Provide the [X, Y] coordinate of the cell's center where the given text is located.  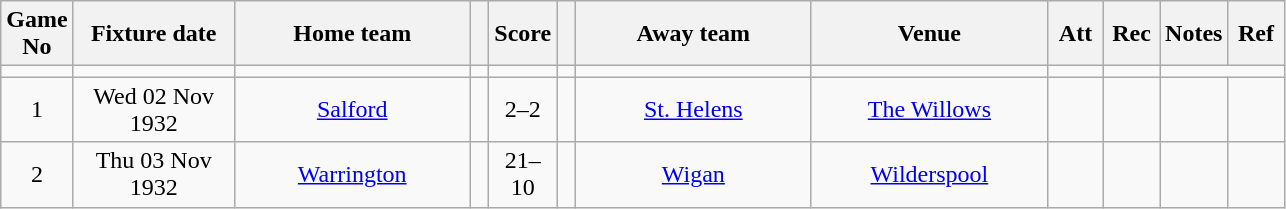
Fixture date [154, 34]
21–10 [523, 174]
1 [37, 110]
Game No [37, 34]
Salford [352, 110]
Warrington [352, 174]
2 [37, 174]
St. Helens [693, 110]
Wed 02 Nov 1932 [154, 110]
Wilderspool [929, 174]
Away team [693, 34]
Score [523, 34]
The Willows [929, 110]
Thu 03 Nov 1932 [154, 174]
Notes [1194, 34]
Rec [1132, 34]
Wigan [693, 174]
Att [1075, 34]
Venue [929, 34]
Ref [1256, 34]
Home team [352, 34]
2–2 [523, 110]
